Scan for the cell matching the given text and deliver its [x, y] coordinate at center. 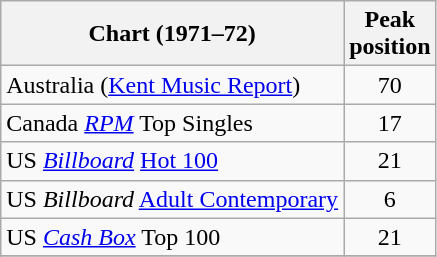
6 [390, 199]
Chart (1971–72) [172, 34]
Peakposition [390, 34]
Canada RPM Top Singles [172, 123]
Australia (Kent Music Report) [172, 85]
70 [390, 85]
17 [390, 123]
US Billboard Hot 100 [172, 161]
US Billboard Adult Contemporary [172, 199]
US Cash Box Top 100 [172, 237]
